Detect which cell encompasses the target text, then output its (x, y) center coordinate. 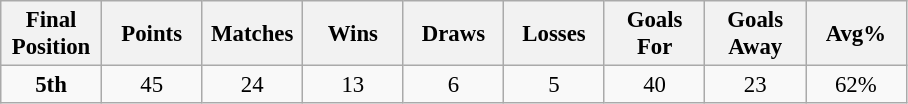
Final Position (52, 34)
5th (52, 85)
Goals For (654, 34)
62% (856, 85)
40 (654, 85)
Avg% (856, 34)
45 (152, 85)
Losses (554, 34)
24 (252, 85)
13 (354, 85)
6 (454, 85)
Matches (252, 34)
Points (152, 34)
Wins (354, 34)
23 (756, 85)
5 (554, 85)
Draws (454, 34)
Goals Away (756, 34)
